Find where the given text appears and provide that cell's center as (x, y) coordinate. 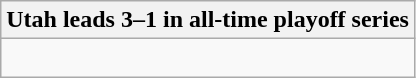
Utah leads 3–1 in all-time playoff series (208, 20)
